Determine the (x, y) coordinate at the center of the cell enclosing the given text.  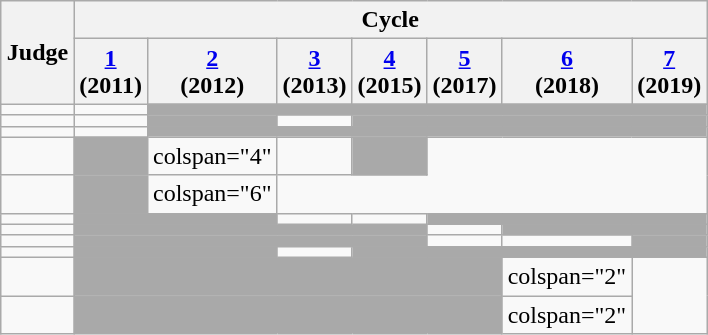
1 (2011) (111, 72)
5 (2017) (464, 72)
3 (2013) (314, 72)
2 (2012) (212, 72)
Judge (37, 52)
colspan="6" (212, 194)
6 (2018) (567, 72)
Cycle (390, 20)
colspan="4" (212, 156)
7 (2019) (670, 72)
4 (2015) (390, 72)
